Pinpoint the cell where the given text exists, returning its [X, Y] midpoint coordinate. 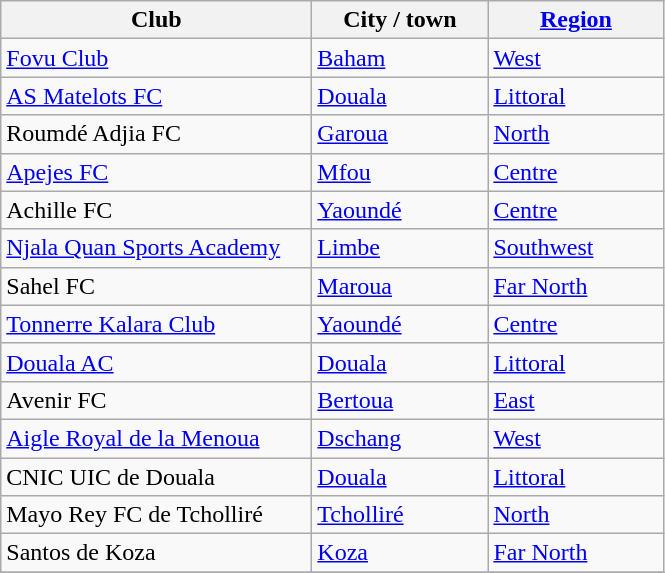
Douala AC [156, 362]
Tonnerre Kalara Club [156, 324]
Aigle Royal de la Menoua [156, 438]
CNIC UIC de Douala [156, 477]
Roumdé Adjia FC [156, 134]
Mfou [400, 172]
Avenir FC [156, 400]
Garoua [400, 134]
East [576, 400]
Tcholliré [400, 515]
Bertoua [400, 400]
Fovu Club [156, 58]
Limbe [400, 248]
Maroua [400, 286]
Baham [400, 58]
City / town [400, 20]
Mayo Rey FC de Tcholliré [156, 515]
Njala Quan Sports Academy [156, 248]
Club [156, 20]
Dschang [400, 438]
Apejes FC [156, 172]
Southwest [576, 248]
Sahel FC [156, 286]
Santos de Koza [156, 553]
AS Matelots FC [156, 96]
Koza [400, 553]
Region [576, 20]
Achille FC [156, 210]
